Determine the (x, y) coordinate at the center of the cell enclosing the given text.  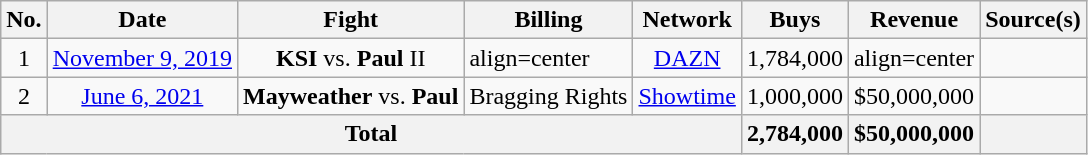
Total (372, 134)
KSI vs. Paul II (351, 58)
June 6, 2021 (142, 96)
Fight (351, 20)
No. (24, 20)
Buys (794, 20)
1,000,000 (794, 96)
1,784,000 (794, 58)
Billing (548, 20)
1 (24, 58)
Showtime (687, 96)
Network (687, 20)
Revenue (914, 20)
2 (24, 96)
Date (142, 20)
Mayweather vs. Paul (351, 96)
DAZN (687, 58)
Bragging Rights (548, 96)
2,784,000 (794, 134)
Source(s) (1034, 20)
November 9, 2019 (142, 58)
